For the text-containing cell, return its midpoint in (x, y) coordinate format. 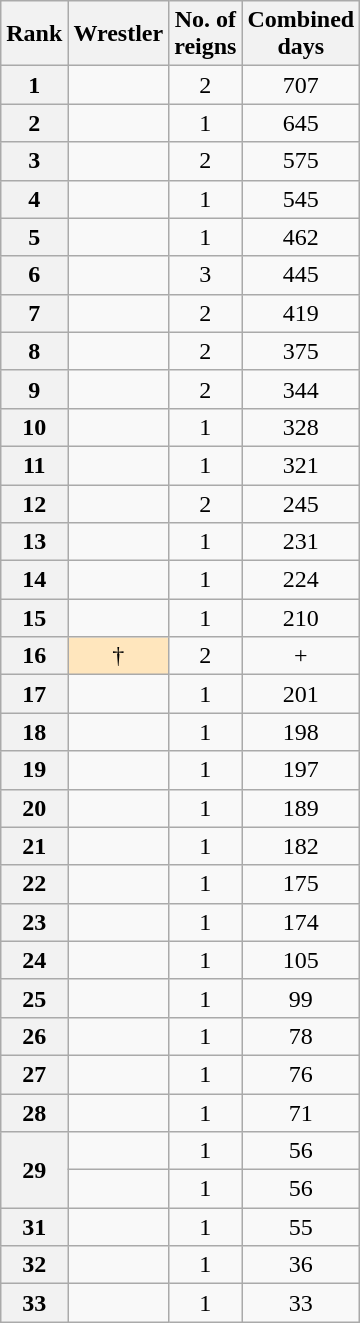
21 (34, 846)
+ (301, 656)
575 (301, 161)
375 (301, 351)
23 (34, 922)
189 (301, 808)
31 (34, 1227)
174 (301, 922)
Wrestler (118, 34)
16 (34, 656)
19 (34, 770)
99 (301, 998)
4 (34, 199)
201 (301, 694)
15 (34, 618)
6 (34, 275)
419 (301, 313)
707 (301, 85)
22 (34, 884)
55 (301, 1227)
32 (34, 1265)
† (118, 656)
344 (301, 389)
17 (34, 694)
105 (301, 960)
328 (301, 427)
14 (34, 580)
20 (34, 808)
Rank (34, 34)
182 (301, 846)
8 (34, 351)
27 (34, 1074)
24 (34, 960)
76 (301, 1074)
462 (301, 237)
198 (301, 732)
10 (34, 427)
28 (34, 1113)
245 (301, 503)
545 (301, 199)
No. ofreigns (206, 34)
210 (301, 618)
9 (34, 389)
645 (301, 123)
321 (301, 465)
36 (301, 1265)
224 (301, 580)
25 (34, 998)
11 (34, 465)
71 (301, 1113)
78 (301, 1036)
13 (34, 542)
29 (34, 1170)
26 (34, 1036)
18 (34, 732)
7 (34, 313)
12 (34, 503)
231 (301, 542)
175 (301, 884)
445 (301, 275)
197 (301, 770)
5 (34, 237)
Combineddays (301, 34)
